Output the (X, Y) coordinate of the center of the cell containing the given text.  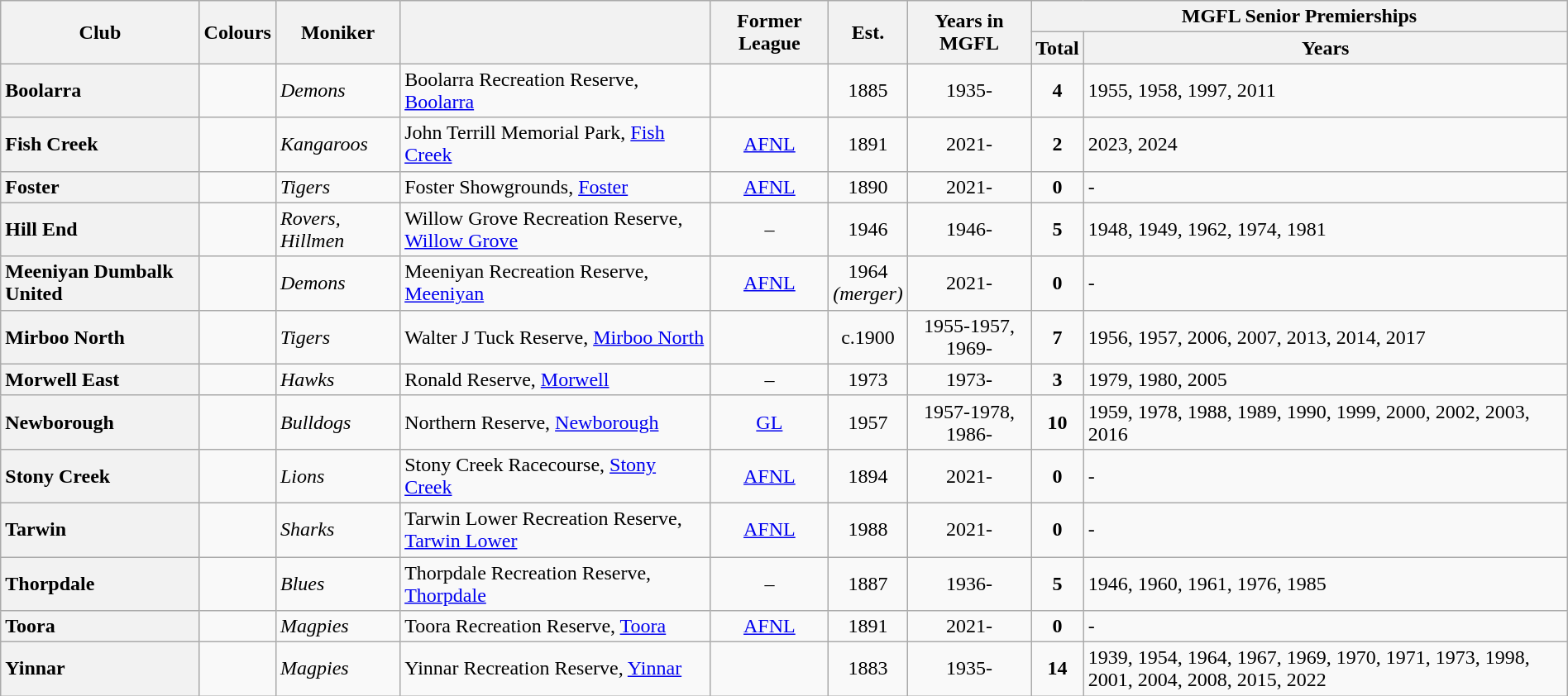
1936- (969, 584)
1946 (868, 230)
1956, 1957, 2006, 2007, 2013, 2014, 2017 (1325, 337)
10 (1058, 422)
Kangaroos (337, 144)
Hawks (337, 379)
Lions (337, 476)
7 (1058, 337)
1885 (868, 91)
1973- (969, 379)
4 (1058, 91)
Stony Creek Racecourse, Stony Creek (556, 476)
Northern Reserve, Newborough (556, 422)
Rovers, Hillmen (337, 230)
Tarwin (100, 529)
GL (769, 422)
1979, 1980, 2005 (1325, 379)
Meeniyan Recreation Reserve, Meeniyan (556, 283)
Newborough (100, 422)
Yinnar (100, 670)
Hill End (100, 230)
2023, 2024 (1325, 144)
1887 (868, 584)
Thorpdale Recreation Reserve, Thorpdale (556, 584)
Willow Grove Recreation Reserve, Willow Grove (556, 230)
Walter J Tuck Reserve, Mirboo North (556, 337)
1890 (868, 187)
1894 (868, 476)
Ronald Reserve, Morwell (556, 379)
14 (1058, 670)
1988 (868, 529)
1957 (868, 422)
Bulldogs (337, 422)
1946- (969, 230)
Foster Showgrounds, Foster (556, 187)
1959, 1978, 1988, 1989, 1990, 1999, 2000, 2002, 2003, 2016 (1325, 422)
Boolarra (100, 91)
1939, 1954, 1964, 1967, 1969, 1970, 1971, 1973, 1998, 2001, 2004, 2008, 2015, 2022 (1325, 670)
1946, 1960, 1961, 1976, 1985 (1325, 584)
Blues (337, 584)
1955, 1958, 1997, 2011 (1325, 91)
Tarwin Lower Recreation Reserve, Tarwin Lower (556, 529)
Toora (100, 627)
John Terrill Memorial Park, Fish Creek (556, 144)
Toora Recreation Reserve, Toora (556, 627)
Morwell East (100, 379)
Moniker (337, 32)
Boolarra Recreation Reserve, Boolarra (556, 91)
Meeniyan Dumbalk United (100, 283)
1957-1978, 1986- (969, 422)
1973 (868, 379)
c.1900 (868, 337)
Foster (100, 187)
1883 (868, 670)
Former League (769, 32)
Est. (868, 32)
2 (1058, 144)
Sharks (337, 529)
1964(merger) (868, 283)
Fish Creek (100, 144)
Years in MGFL (969, 32)
Yinnar Recreation Reserve, Yinnar (556, 670)
Mirboo North (100, 337)
1955-1957, 1969- (969, 337)
Total (1058, 48)
3 (1058, 379)
Thorpdale (100, 584)
Club (100, 32)
MGFL Senior Premierships (1300, 17)
1948, 1949, 1962, 1974, 1981 (1325, 230)
Colours (237, 32)
Years (1325, 48)
Stony Creek (100, 476)
